Return [x, y] of the center of cell containing provided text 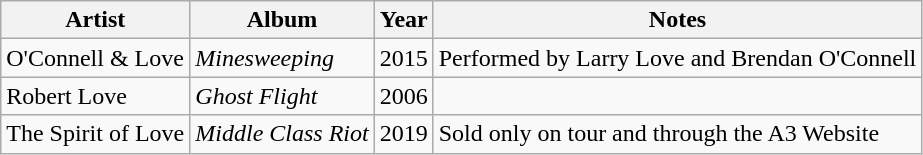
O'Connell & Love [96, 58]
Album [282, 20]
The Spirit of Love [96, 134]
Year [404, 20]
Minesweeping [282, 58]
2015 [404, 58]
Performed by Larry Love and Brendan O'Connell [678, 58]
Notes [678, 20]
2019 [404, 134]
Sold only on tour and through the A3 Website [678, 134]
2006 [404, 96]
Artist [96, 20]
Robert Love [96, 96]
Middle Class Riot [282, 134]
Ghost Flight [282, 96]
